Capture the cell that displays the provided text and extract its (x, y) central coordinate. 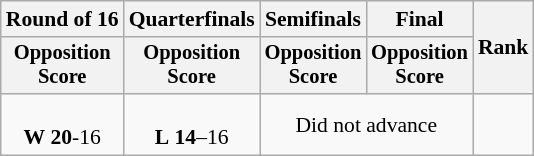
Did not advance (366, 124)
Semifinals (314, 19)
L 14–16 (192, 124)
Quarterfinals (192, 19)
Rank (504, 48)
W 20-16 (62, 124)
Final (420, 19)
Round of 16 (62, 19)
